Capture the cell that displays the provided text and extract its [X, Y] central coordinate. 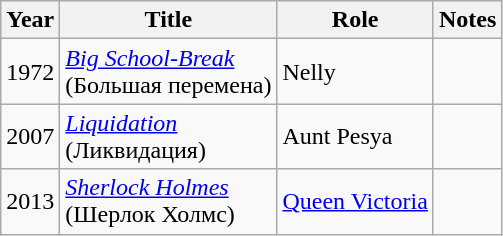
Queen Victoria [355, 202]
Aunt Pesya [355, 136]
Big School-Break(Большая перемена) [168, 72]
Liquidation(Ликвидация) [168, 136]
Year [30, 20]
Notes [467, 20]
Role [355, 20]
Title [168, 20]
1972 [30, 72]
2013 [30, 202]
2007 [30, 136]
Nelly [355, 72]
Sherlock Holmes(Шерлок Холмс) [168, 202]
